Scan for the cell matching the given text and deliver its (x, y) coordinate at center. 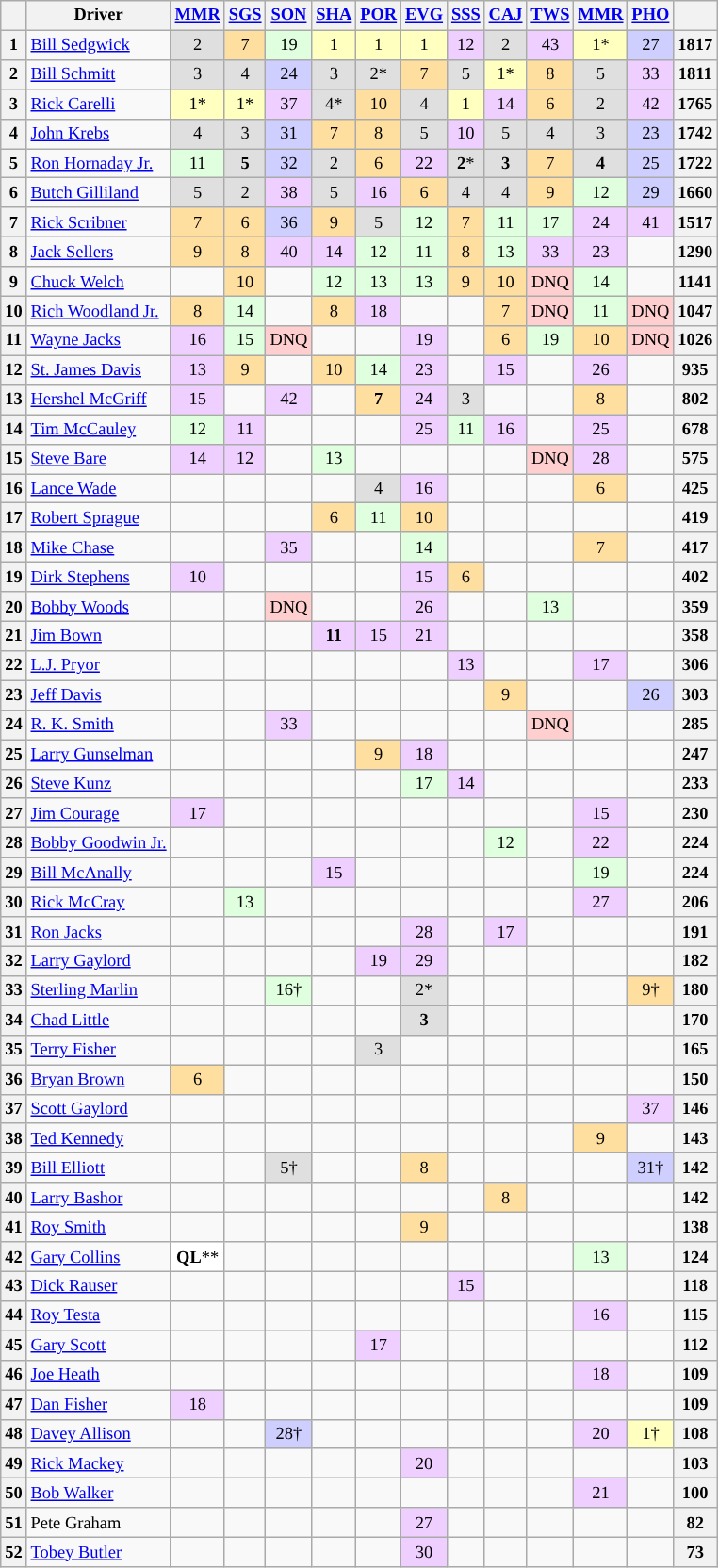
1141 (695, 281)
Bill McAnally (98, 873)
34 (13, 1020)
R. K. Smith (98, 726)
1660 (695, 192)
Tim McCauley (98, 430)
4* (334, 104)
115 (695, 1315)
Chad Little (98, 1020)
44 (13, 1315)
Bobby Woods (98, 607)
Larry Bashor (98, 1197)
31† (650, 1168)
575 (695, 458)
SHA (334, 15)
358 (695, 637)
Driver (98, 15)
Ted Kennedy (98, 1138)
Chuck Welch (98, 281)
230 (695, 814)
1026 (695, 341)
Dan Fisher (98, 1404)
180 (695, 991)
802 (695, 400)
SSS (465, 15)
Dirk Stephens (98, 577)
Jeff Davis (98, 695)
285 (695, 726)
CAJ (505, 15)
POR (379, 15)
73 (695, 1553)
Larry Gunselman (98, 754)
PHO (650, 15)
Larry Gaylord (98, 961)
TWS (550, 15)
52 (13, 1553)
Jim Bown (98, 637)
Bob Walker (98, 1493)
1† (650, 1434)
Roy Smith (98, 1227)
EVG (424, 15)
206 (695, 903)
5† (288, 1168)
51 (13, 1523)
402 (695, 577)
419 (695, 518)
50 (13, 1493)
1817 (695, 45)
1047 (695, 311)
Gary Scott (98, 1346)
Mike Chase (98, 548)
Bill Schmitt (98, 75)
Ron Hornaday Jr. (98, 164)
Jim Courage (98, 814)
Steve Bare (98, 458)
Tobey Butler (98, 1553)
Lance Wade (98, 488)
100 (695, 1493)
47 (13, 1404)
Hershel McGriff (98, 400)
Rick Carelli (98, 104)
233 (695, 784)
16† (288, 991)
Wayne Jacks (98, 341)
48 (13, 1434)
Steve Kunz (98, 784)
9† (650, 991)
Rick Mackey (98, 1464)
39 (13, 1168)
678 (695, 430)
1517 (695, 222)
82 (695, 1523)
146 (695, 1108)
Sterling Marlin (98, 991)
103 (695, 1464)
Bryan Brown (98, 1080)
1742 (695, 134)
108 (695, 1434)
Rick Scribner (98, 222)
Scott Gaylord (98, 1108)
46 (13, 1376)
Ron Jacks (98, 931)
359 (695, 607)
124 (695, 1257)
Dick Rauser (98, 1287)
165 (695, 1050)
425 (695, 488)
1811 (695, 75)
Rick McCray (98, 903)
St. James Davis (98, 369)
QL** (198, 1257)
935 (695, 369)
138 (695, 1227)
303 (695, 695)
Bill Elliott (98, 1168)
L.J. Pryor (98, 665)
112 (695, 1346)
Bill Sedgwick (98, 45)
Robert Sprague (98, 518)
Davey Allison (98, 1434)
45 (13, 1346)
143 (695, 1138)
Butch Gilliland (98, 192)
Pete Graham (98, 1523)
191 (695, 931)
247 (695, 754)
Gary Collins (98, 1257)
Rich Woodland Jr. (98, 311)
SON (288, 15)
1765 (695, 104)
Terry Fisher (98, 1050)
SGS (245, 15)
182 (695, 961)
1722 (695, 164)
Joe Heath (98, 1376)
150 (695, 1080)
118 (695, 1287)
Jack Sellers (98, 253)
Roy Testa (98, 1315)
1290 (695, 253)
417 (695, 548)
49 (13, 1464)
306 (695, 665)
28† (288, 1434)
170 (695, 1020)
Bobby Goodwin Jr. (98, 842)
John Krebs (98, 134)
